Find where the given text appears and provide that cell's center as (x, y) coordinate. 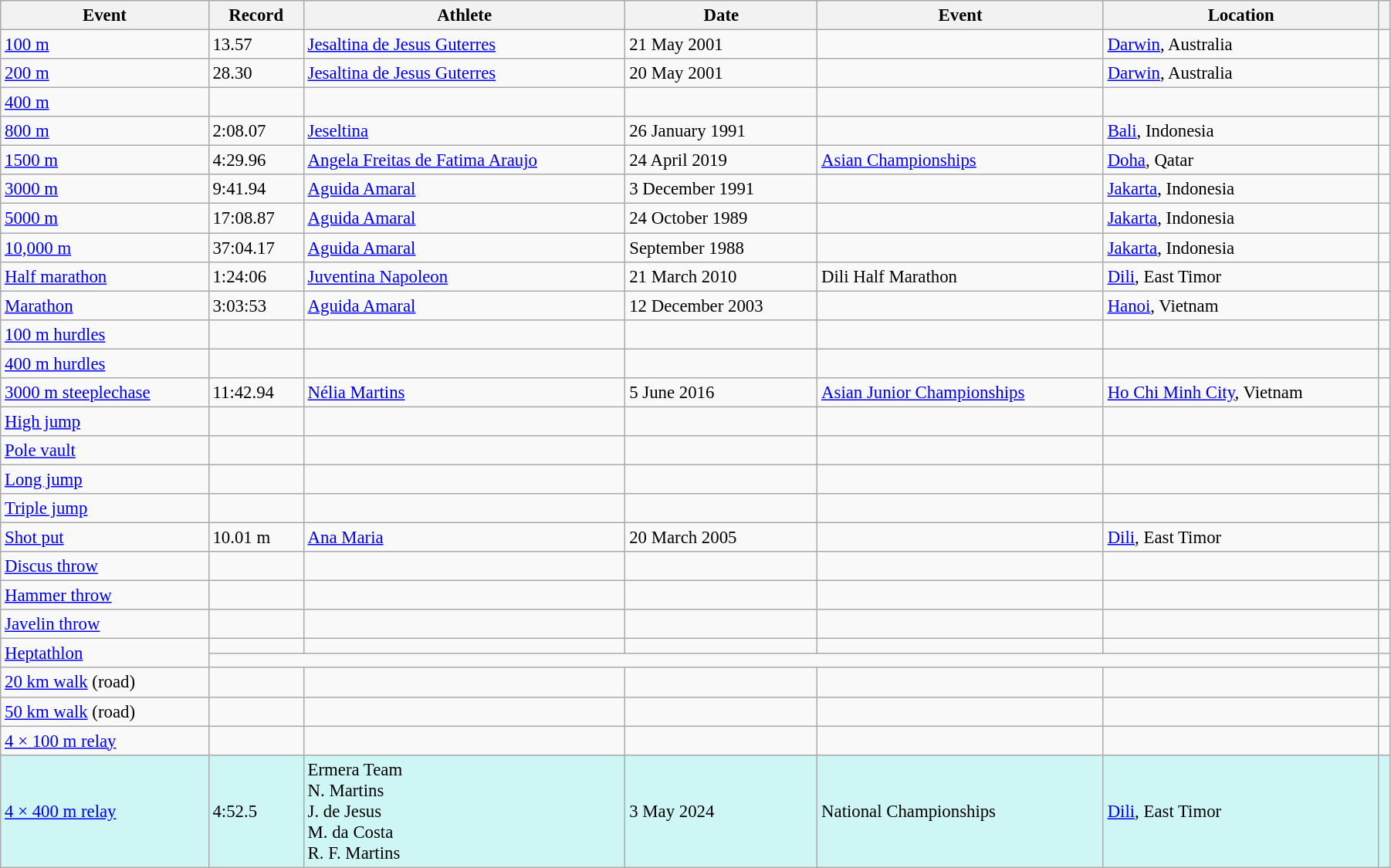
20 March 2005 (721, 538)
Doha, Qatar (1241, 160)
17:08.87 (256, 218)
Juventina Napoleon (465, 276)
Ermera TeamN. MartinsJ. de JesusM. da CostaR. F. Martins (465, 811)
Shot put (105, 538)
Long jump (105, 479)
20 May 2001 (721, 73)
4 × 400 m relay (105, 811)
4:29.96 (256, 160)
5000 m (105, 218)
26 January 1991 (721, 131)
Hammer throw (105, 596)
Date (721, 15)
3 December 1991 (721, 189)
13.57 (256, 45)
50 km walk (road) (105, 711)
24 April 2019 (721, 160)
Heptathlon (105, 654)
Ho Chi Minh City, Vietnam (1241, 393)
Hanoi, Vietnam (1241, 306)
Asian Junior Championships (960, 393)
20 km walk (road) (105, 683)
September 1988 (721, 248)
Marathon (105, 306)
National Championships (960, 811)
100 m hurdles (105, 334)
3000 m (105, 189)
3000 m steeplechase (105, 393)
1500 m (105, 160)
800 m (105, 131)
10.01 m (256, 538)
1:24:06 (256, 276)
Nélia Martins (465, 393)
Half marathon (105, 276)
24 October 1989 (721, 218)
2:08.07 (256, 131)
11:42.94 (256, 393)
21 March 2010 (721, 276)
Record (256, 15)
Dili Half Marathon (960, 276)
400 m (105, 103)
200 m (105, 73)
Pole vault (105, 451)
100 m (105, 45)
Javelin throw (105, 624)
Bali, Indonesia (1241, 131)
4:52.5 (256, 811)
10,000 m (105, 248)
Discus throw (105, 566)
Location (1241, 15)
Jeseltina (465, 131)
21 May 2001 (721, 45)
Angela Freitas de Fatima Araujo (465, 160)
Athlete (465, 15)
3:03:53 (256, 306)
4 × 100 m relay (105, 741)
5 June 2016 (721, 393)
400 m hurdles (105, 363)
28.30 (256, 73)
12 December 2003 (721, 306)
Ana Maria (465, 538)
Asian Championships (960, 160)
37:04.17 (256, 248)
High jump (105, 421)
9:41.94 (256, 189)
Triple jump (105, 508)
3 May 2024 (721, 811)
